Locate the cell with the specified text and output its [x, y] center coordinate. 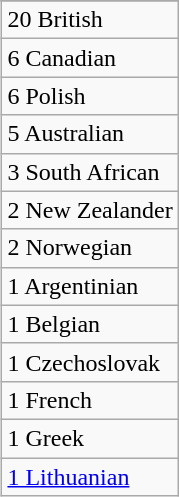
1 Lithuanian [90, 477]
1 Belgian [90, 324]
1 Czechoslovak [90, 362]
6 Canadian [90, 58]
20 British [90, 20]
1 French [90, 400]
1 Argentinian [90, 286]
1 Greek [90, 438]
3 South African [90, 172]
2 Norwegian [90, 248]
2 New Zealander [90, 210]
6 Polish [90, 96]
5 Australian [90, 134]
